Scan for the cell matching the given text and deliver its (X, Y) coordinate at center. 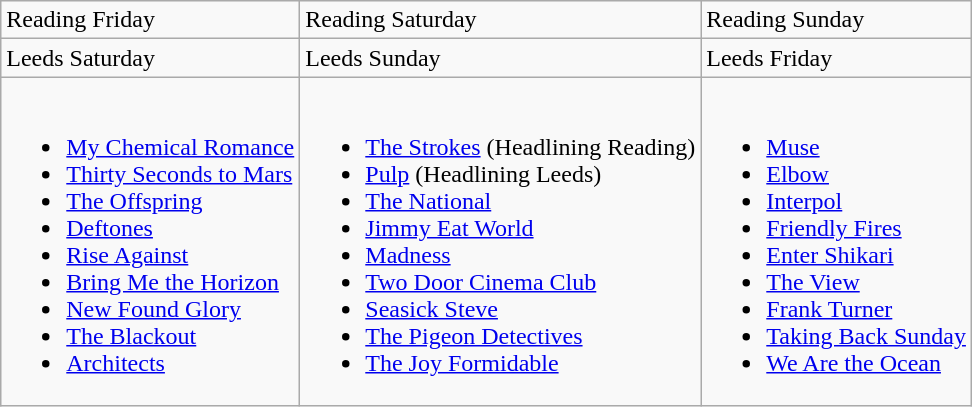
MuseElbowInterpolFriendly FiresEnter ShikariThe ViewFrank TurnerTaking Back SundayWe Are the Ocean (836, 242)
Reading Saturday (500, 20)
My Chemical RomanceThirty Seconds to MarsThe OffspringDeftonesRise AgainstBring Me the HorizonNew Found GloryThe BlackoutArchitects (150, 242)
Leeds Friday (836, 58)
Reading Sunday (836, 20)
Leeds Saturday (150, 58)
Leeds Sunday (500, 58)
Reading Friday (150, 20)
